Scan for the cell matching the given text and deliver its (X, Y) coordinate at center. 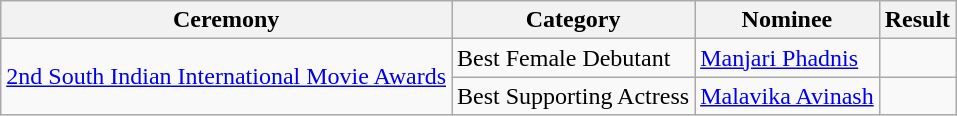
2nd South Indian International Movie Awards (226, 77)
Nominee (788, 20)
Best Female Debutant (574, 58)
Category (574, 20)
Ceremony (226, 20)
Malavika Avinash (788, 96)
Manjari Phadnis (788, 58)
Best Supporting Actress (574, 96)
Result (917, 20)
